Extract the (x, y) coordinate from the center of the cell holding the provided text.  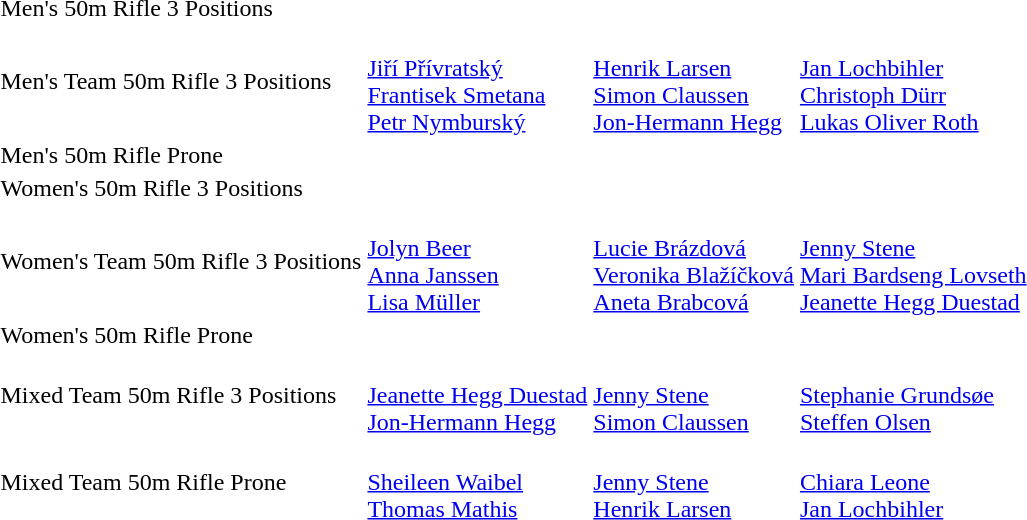
Jolyn BeerAnna JanssenLisa Müller (478, 262)
Jiří PřívratskýFrantisek SmetanaPetr Nymburský (478, 82)
Jeanette Hegg DuestadJon-Hermann Hegg (478, 395)
Lucie BrázdováVeronika BlažíčkováAneta Brabcová (694, 262)
Jenny SteneSimon Claussen (694, 395)
Henrik LarsenSimon ClaussenJon-Hermann Hegg (694, 82)
